Search for the cell housing the specified text and yield its [X, Y] center coordinate. 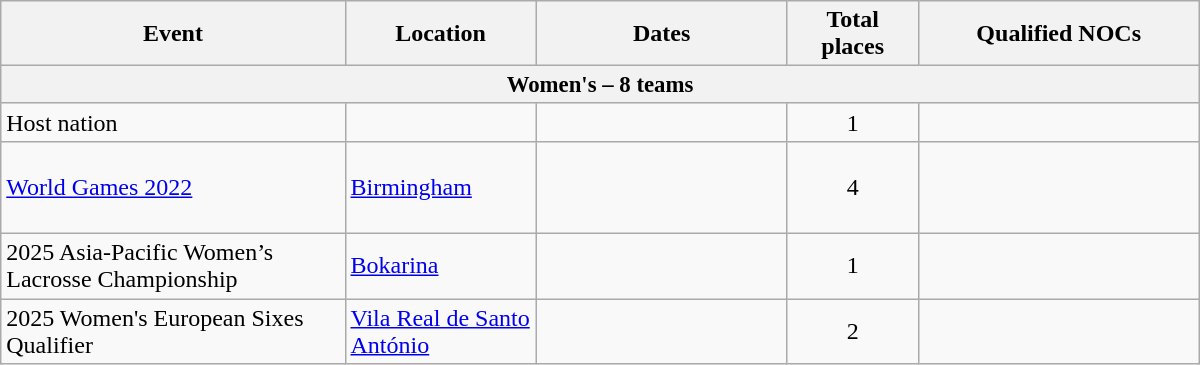
Total places [852, 34]
Event [173, 34]
2 [852, 332]
2025 Women's European Sixes Qualifier [173, 332]
Birmingham [440, 187]
Dates [662, 34]
Bokarina [440, 266]
Qualified NOCs [1058, 34]
Vila Real de Santo António [440, 332]
World Games 2022 [173, 187]
4 [852, 187]
2025 Asia-Pacific Women’s Lacrosse Championship [173, 266]
Women's – 8 teams [600, 85]
Location [440, 34]
Host nation [173, 122]
